Scan for the cell matching the given text and deliver its [x, y] coordinate at center. 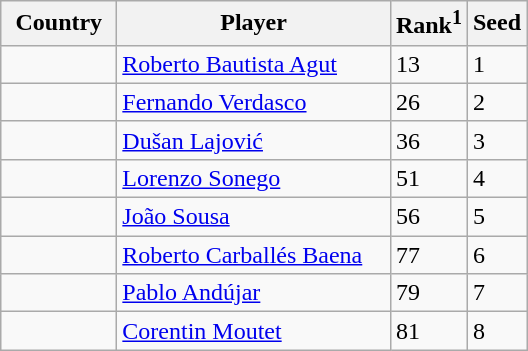
Corentin Moutet [254, 331]
56 [428, 217]
Dušan Lajović [254, 140]
Seed [496, 24]
6 [496, 255]
João Sousa [254, 217]
79 [428, 293]
26 [428, 102]
81 [428, 331]
Fernando Verdasco [254, 102]
13 [428, 64]
8 [496, 331]
36 [428, 140]
7 [496, 293]
Roberto Carballés Baena [254, 255]
5 [496, 217]
Pablo Andújar [254, 293]
4 [496, 178]
Lorenzo Sonego [254, 178]
Player [254, 24]
51 [428, 178]
3 [496, 140]
77 [428, 255]
2 [496, 102]
Country [59, 24]
Rank1 [428, 24]
1 [496, 64]
Roberto Bautista Agut [254, 64]
